Pinpoint the cell where the given text exists, returning its (x, y) midpoint coordinate. 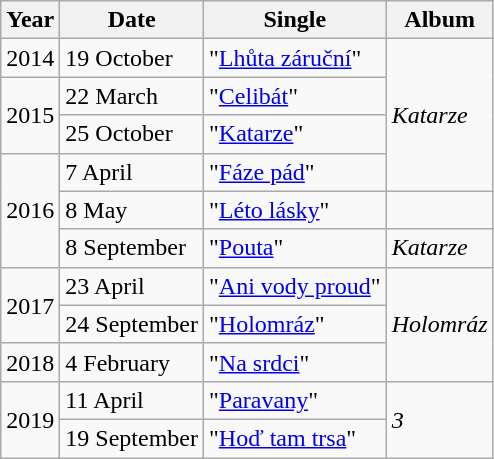
25 October (132, 134)
22 March (132, 96)
2019 (30, 419)
2014 (30, 58)
Holomráz (440, 324)
2016 (30, 210)
11 April (132, 400)
"Pouta" (296, 248)
2018 (30, 362)
Year (30, 20)
19 October (132, 58)
"Holomráz" (296, 324)
24 September (132, 324)
3 (440, 419)
"Katarze" (296, 134)
Date (132, 20)
19 September (132, 438)
2015 (30, 115)
"Lhůta záruční" (296, 58)
8 May (132, 210)
"Paravany" (296, 400)
4 February (132, 362)
8 September (132, 248)
"Hoď tam trsa" (296, 438)
"Na srdci" (296, 362)
"Léto lásky" (296, 210)
23 April (132, 286)
"Fáze pád" (296, 172)
Single (296, 20)
"Ani vody proud" (296, 286)
2017 (30, 305)
7 April (132, 172)
Album (440, 20)
"Celibát" (296, 96)
